Extract the (x, y) coordinate from the center of the cell holding the provided text.  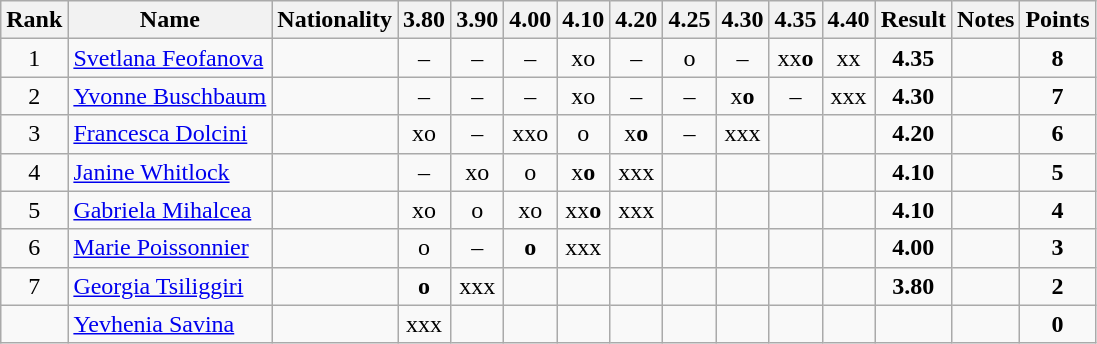
Marie Poissonnier (170, 248)
0 (1058, 324)
Notes (986, 20)
Georgia Tsiliggiri (170, 286)
8 (1058, 58)
Name (170, 20)
4.25 (690, 20)
Yvonne Buschbaum (170, 96)
Yevhenia Savina (170, 324)
4.40 (848, 20)
Svetlana Feofanova (170, 58)
Gabriela Mihalcea (170, 210)
Janine Whitlock (170, 172)
Francesca Dolcini (170, 134)
Points (1058, 20)
Nationality (335, 20)
Result (913, 20)
Rank (34, 20)
3.90 (478, 20)
1 (34, 58)
xx (848, 58)
